Locate the cell with the specified text and output its [x, y] center coordinate. 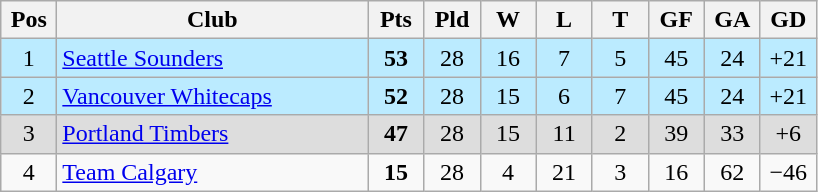
Club [212, 20]
33 [732, 134]
Pos [29, 20]
5 [620, 58]
GD [788, 20]
GF [676, 20]
+6 [788, 134]
6 [564, 96]
62 [732, 172]
11 [564, 134]
39 [676, 134]
−46 [788, 172]
Team Calgary [212, 172]
53 [396, 58]
47 [396, 134]
Pts [396, 20]
Vancouver Whitecaps [212, 96]
Portland Timbers [212, 134]
GA [732, 20]
Pld [452, 20]
Seattle Sounders [212, 58]
1 [29, 58]
52 [396, 96]
W [508, 20]
L [564, 20]
21 [564, 172]
T [620, 20]
